Extract the [x, y] coordinate from the center of the cell holding the provided text.  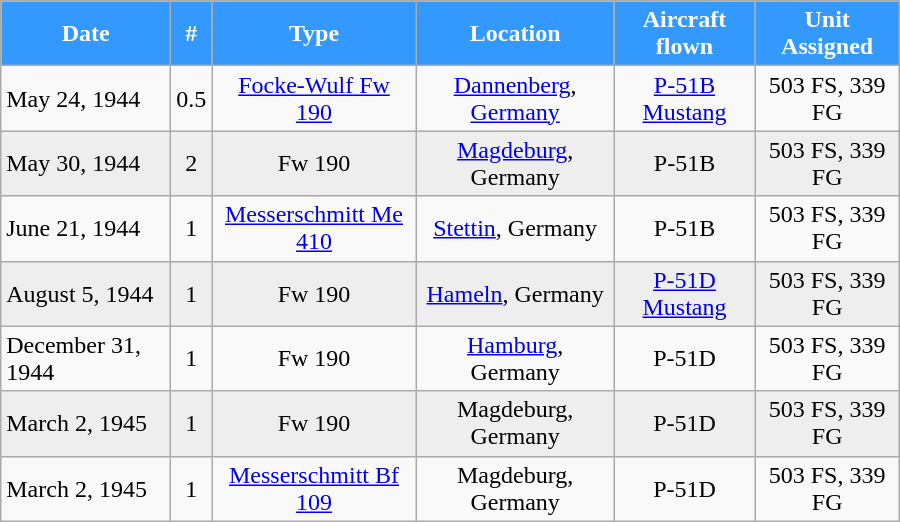
May 30, 1944 [86, 164]
0.5 [192, 98]
Hamburg, Germany [515, 358]
May 24, 1944 [86, 98]
P-51B Mustang [684, 98]
August 5, 1944 [86, 294]
June 21, 1944 [86, 228]
Dannenberg, Germany [515, 98]
Unit Assigned [827, 34]
Type [314, 34]
# [192, 34]
2 [192, 164]
Date [86, 34]
Messerschmitt Bf 109 [314, 488]
P-51D Mustang [684, 294]
Stettin, Germany [515, 228]
Hameln, Germany [515, 294]
Location [515, 34]
Aircraft flown [684, 34]
Messerschmitt Me 410 [314, 228]
December 31, 1944 [86, 358]
Focke-Wulf Fw 190 [314, 98]
